From the cell containing the given text, extract its center point as [X, Y] coordinate. 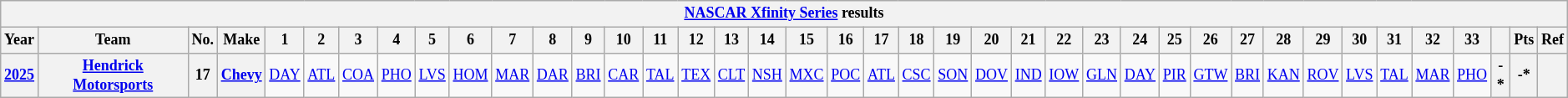
POC [846, 75]
10 [624, 40]
NASCAR Xfinity Series results [784, 13]
HOM [471, 75]
KAN [1283, 75]
19 [953, 40]
21 [1029, 40]
8 [553, 40]
22 [1064, 40]
CAR [624, 75]
Ref [1553, 40]
GTW [1211, 75]
5 [432, 40]
25 [1174, 40]
IND [1029, 75]
2025 [20, 75]
31 [1394, 40]
CLT [731, 75]
15 [807, 40]
CSC [917, 75]
MXC [807, 75]
28 [1283, 40]
IOW [1064, 75]
No. [202, 40]
TEX [696, 75]
4 [396, 40]
14 [766, 40]
6 [471, 40]
33 [1473, 40]
NSH [766, 75]
24 [1140, 40]
1 [285, 40]
COA [359, 75]
DAR [553, 75]
11 [660, 40]
Make [241, 40]
16 [846, 40]
20 [992, 40]
29 [1323, 40]
Chevy [241, 75]
32 [1433, 40]
3 [359, 40]
9 [588, 40]
Pts [1525, 40]
Year [20, 40]
30 [1359, 40]
GLN [1102, 75]
DOV [992, 75]
18 [917, 40]
ROV [1323, 75]
2 [321, 40]
13 [731, 40]
Hendrick Motorsports [113, 75]
12 [696, 40]
SON [953, 75]
7 [513, 40]
26 [1211, 40]
PIR [1174, 75]
23 [1102, 40]
Team [113, 40]
27 [1247, 40]
